From the cell containing the given text, extract its center point as (x, y) coordinate. 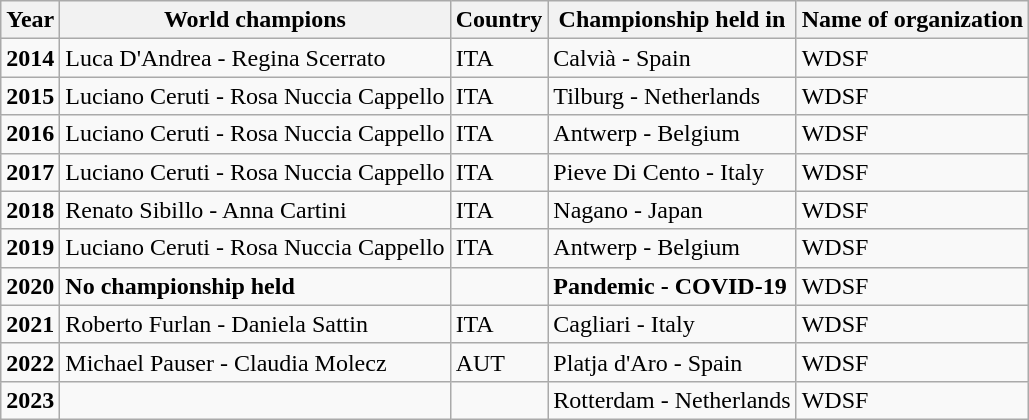
2018 (30, 210)
2023 (30, 400)
Name of organization (912, 20)
No championship held (255, 286)
2014 (30, 58)
2015 (30, 96)
Luca D'Andrea - Regina Scerrato (255, 58)
AUT (499, 362)
2017 (30, 172)
2020 (30, 286)
Pandemic - COVID-19 (672, 286)
Country (499, 20)
2021 (30, 324)
Pieve Di Cento - Italy (672, 172)
2022 (30, 362)
Michael Pauser - Claudia Molecz (255, 362)
Year (30, 20)
Nagano - Japan (672, 210)
World champions (255, 20)
2019 (30, 248)
Renato Sibillo - Anna Cartini (255, 210)
Roberto Furlan - Daniela Sattin (255, 324)
2016 (30, 134)
Platja d'Aro - Spain (672, 362)
Cagliari - Italy (672, 324)
Tilburg - Netherlands (672, 96)
Rotterdam - Netherlands (672, 400)
Calvià - Spain (672, 58)
Championship held in (672, 20)
